Extract the (X, Y) coordinate from the center of the cell holding the provided text.  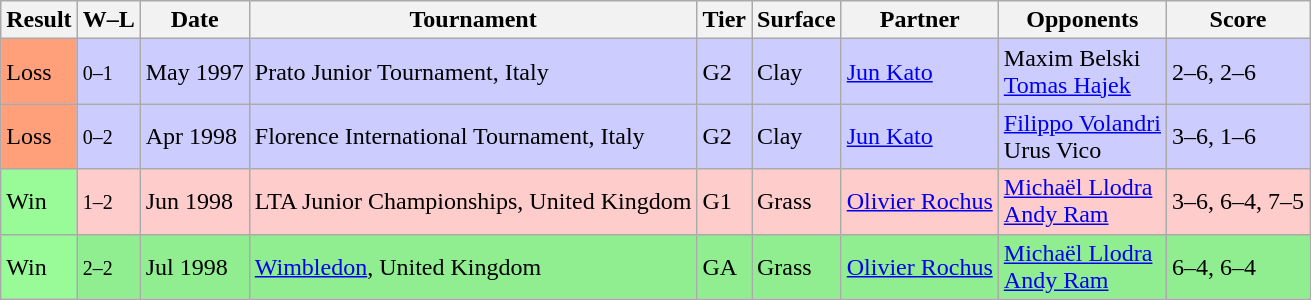
0–2 (108, 136)
Surface (797, 20)
Partner (920, 20)
2–6, 2–6 (1238, 72)
Filippo Volandri Urus Vico (1082, 136)
W–L (108, 20)
GA (724, 266)
0–1 (108, 72)
3–6, 1–6 (1238, 136)
Result (39, 20)
3–6, 6–4, 7–5 (1238, 202)
Wimbledon, United Kingdom (473, 266)
Prato Junior Tournament, Italy (473, 72)
6–4, 6–4 (1238, 266)
Tournament (473, 20)
G1 (724, 202)
Apr 1998 (194, 136)
Maxim Belski Tomas Hajek (1082, 72)
Opponents (1082, 20)
Score (1238, 20)
Jul 1998 (194, 266)
Jun 1998 (194, 202)
Date (194, 20)
2–2 (108, 266)
Florence International Tournament, Italy (473, 136)
Tier (724, 20)
May 1997 (194, 72)
LTA Junior Championships, United Kingdom (473, 202)
1–2 (108, 202)
